Capture the cell that displays the provided text and extract its (x, y) central coordinate. 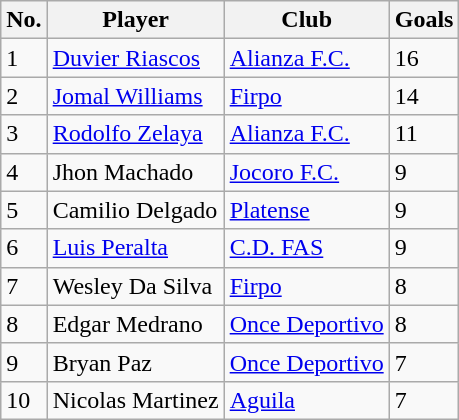
5 (24, 210)
Rodolfo Zelaya (136, 134)
Jocoro F.C. (306, 172)
Wesley Da Silva (136, 286)
Goals (424, 20)
11 (424, 134)
Platense (306, 210)
Club (306, 20)
10 (24, 400)
Jomal Williams (136, 96)
6 (24, 248)
4 (24, 172)
Nicolas Martinez (136, 400)
C.D. FAS (306, 248)
Bryan Paz (136, 362)
Camilio Delgado (136, 210)
16 (424, 58)
Duvier Riascos (136, 58)
Aguila (306, 400)
Jhon Machado (136, 172)
Player (136, 20)
14 (424, 96)
1 (24, 58)
No. (24, 20)
Luis Peralta (136, 248)
Edgar Medrano (136, 324)
2 (24, 96)
3 (24, 134)
